Find where the given text appears and provide that cell's center as [x, y] coordinate. 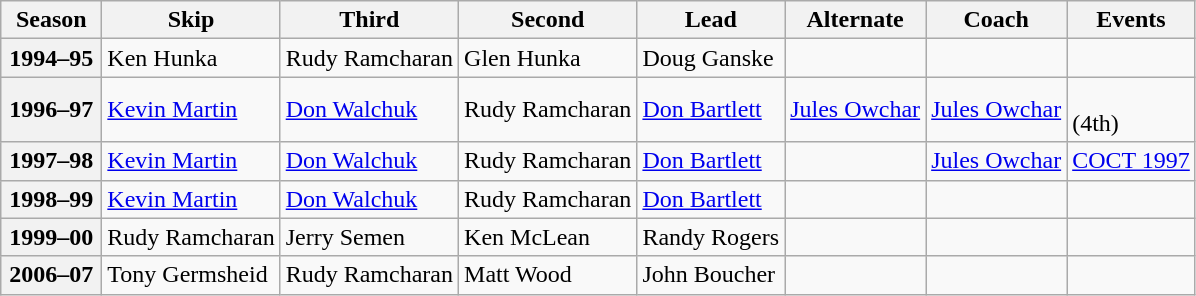
1999–00 [52, 237]
Ken Hunka [191, 58]
1996–97 [52, 110]
John Boucher [711, 275]
2006–07 [52, 275]
COCT 1997 [1132, 161]
Skip [191, 20]
1998–99 [52, 199]
Randy Rogers [711, 237]
(4th) [1132, 110]
Jerry Semen [369, 237]
Doug Ganske [711, 58]
Ken McLean [548, 237]
Alternate [856, 20]
Third [369, 20]
Season [52, 20]
Tony Germsheid [191, 275]
Coach [996, 20]
Matt Wood [548, 275]
Events [1132, 20]
Second [548, 20]
Lead [711, 20]
1994–95 [52, 58]
Glen Hunka [548, 58]
1997–98 [52, 161]
